Pinpoint the cell where the given text exists, returning its (X, Y) midpoint coordinate. 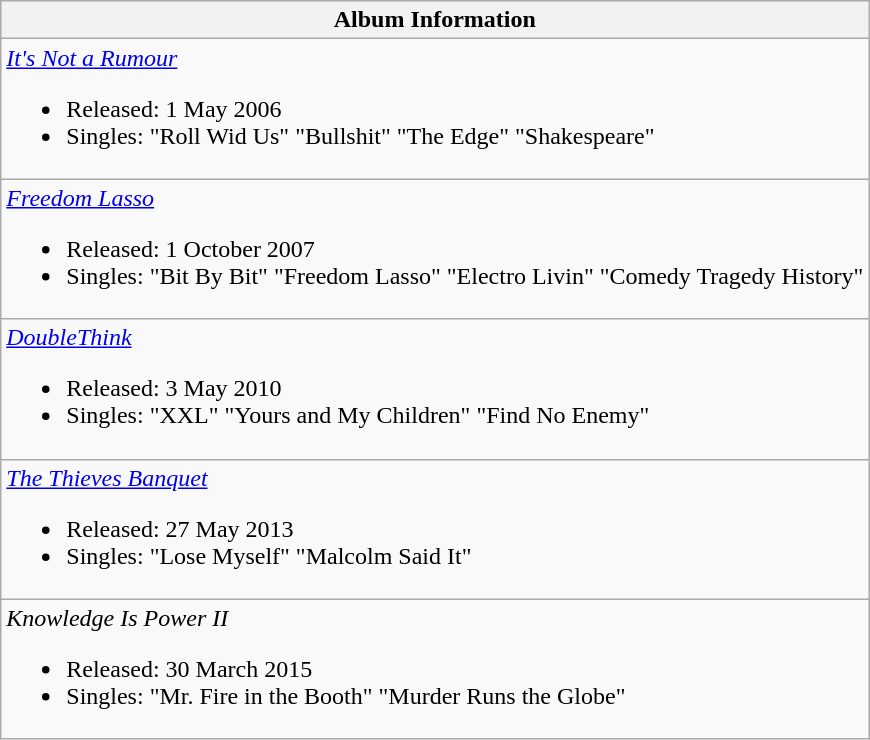
It's Not a RumourReleased: 1 May 2006Singles: "Roll Wid Us" "Bullshit" "The Edge" "Shakespeare" (435, 109)
Album Information (435, 20)
The Thieves BanquetReleased: 27 May 2013Singles: "Lose Myself" "Malcolm Said It" (435, 529)
DoubleThinkReleased: 3 May 2010Singles: "XXL" "Yours and My Children" "Find No Enemy" (435, 389)
Freedom LassoReleased: 1 October 2007Singles: "Bit By Bit" "Freedom Lasso" "Electro Livin" "Comedy Tragedy History" (435, 249)
Knowledge Is Power IIReleased: 30 March 2015Singles: "Mr. Fire in the Booth" "Murder Runs the Globe" (435, 669)
